Locate the cell with the specified text and output its [X, Y] center coordinate. 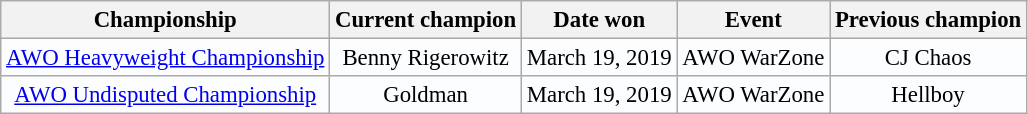
Benny Rigerowitz [426, 58]
Date won [598, 20]
CJ Chaos [928, 58]
Current champion [426, 20]
AWO Undisputed Championship [166, 95]
Event [754, 20]
Championship [166, 20]
AWO Heavyweight Championship [166, 58]
Goldman [426, 95]
Hellboy [928, 95]
Previous champion [928, 20]
